Capture the cell that displays the provided text and extract its (X, Y) central coordinate. 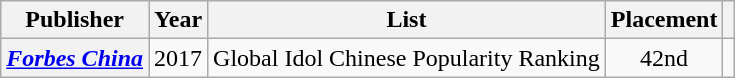
42nd (664, 58)
Placement (664, 20)
Publisher (75, 20)
Year (178, 20)
2017 (178, 58)
Global Idol Chinese Popularity Ranking (407, 58)
List (407, 20)
Forbes China (75, 58)
